Provide the [X, Y] coordinate of the cell's center where the given text is located.  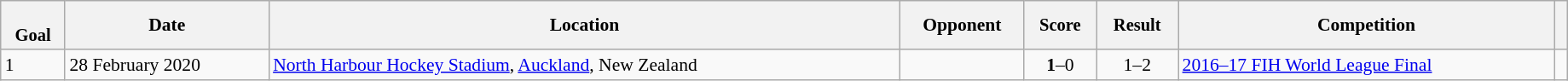
2016–17 FIH World League Final [1367, 66]
Opponent [962, 26]
Result [1137, 26]
Date [167, 26]
Goal [33, 26]
Competition [1367, 26]
1–2 [1137, 66]
Score [1061, 26]
28 February 2020 [167, 66]
1–0 [1061, 66]
North Harbour Hockey Stadium, Auckland, New Zealand [585, 66]
1 [33, 66]
Location [585, 26]
